Provide the (x, y) coordinate of the cell's center where the given text is located.  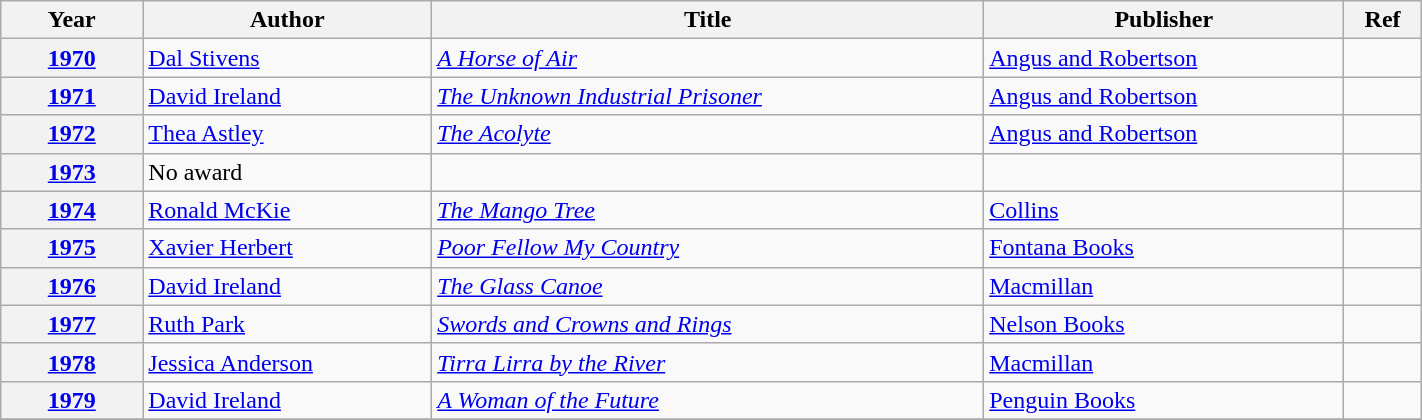
Publisher (1164, 20)
1976 (72, 286)
The Mango Tree (708, 210)
1978 (72, 362)
Tirra Lirra by the River (708, 362)
Nelson Books (1164, 324)
1972 (72, 134)
Ruth Park (288, 324)
1977 (72, 324)
1970 (72, 58)
The Glass Canoe (708, 286)
Poor Fellow My Country (708, 248)
Collins (1164, 210)
Swords and Crowns and Rings (708, 324)
1979 (72, 400)
Penguin Books (1164, 400)
The Unknown Industrial Prisoner (708, 96)
1973 (72, 172)
Fontana Books (1164, 248)
Dal Stivens (288, 58)
Author (288, 20)
Ronald McKie (288, 210)
Jessica Anderson (288, 362)
A Horse of Air (708, 58)
A Woman of the Future (708, 400)
No award (288, 172)
Title (708, 20)
1975 (72, 248)
The Acolyte (708, 134)
Thea Astley (288, 134)
Xavier Herbert (288, 248)
Year (72, 20)
Ref (1382, 20)
1971 (72, 96)
1974 (72, 210)
